Pinpoint the cell where the given text exists, returning its (x, y) midpoint coordinate. 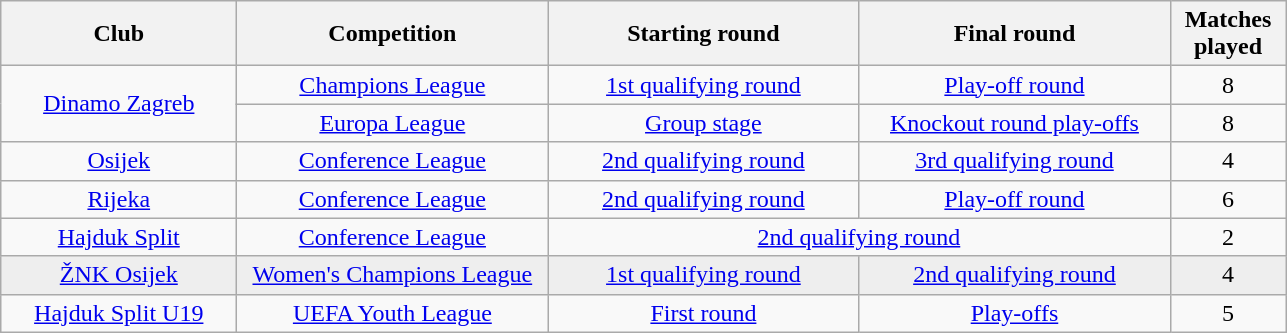
ŽNK Osijek (119, 275)
Competition (392, 34)
6 (1228, 199)
Hajduk Split (119, 237)
First round (704, 313)
Hajduk Split U19 (119, 313)
Play-offs (1014, 313)
5 (1228, 313)
Europa League (392, 123)
UEFA Youth League (392, 313)
Club (119, 34)
Group stage (704, 123)
Dinamo Zagreb (119, 104)
3rd qualifying round (1014, 161)
2 (1228, 237)
Knockout round play-offs (1014, 123)
Starting round (704, 34)
Osijek (119, 161)
Women's Champions League (392, 275)
Rijeka (119, 199)
Champions League (392, 85)
Final round (1014, 34)
Matches played (1228, 34)
